Search for the cell housing the specified text and yield its [X, Y] center coordinate. 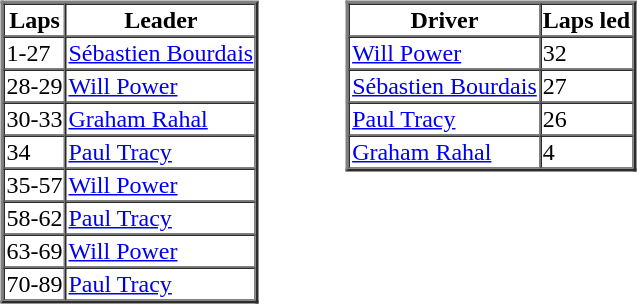
30-33 [35, 118]
Laps [35, 20]
Driver [444, 20]
28-29 [35, 86]
32 [586, 52]
26 [586, 118]
63-69 [35, 250]
35-57 [35, 184]
34 [35, 152]
58-62 [35, 218]
Laps led [586, 20]
4 [586, 152]
27 [586, 86]
Leader [160, 20]
70-89 [35, 284]
1-27 [35, 52]
